Pinpoint the cell where the given text exists, returning its [X, Y] midpoint coordinate. 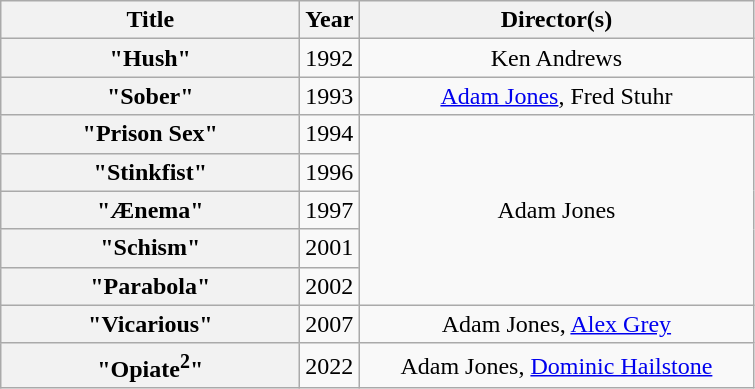
2002 [330, 286]
"Parabola" [150, 286]
Adam Jones, Fred Stuhr [556, 96]
2001 [330, 248]
1996 [330, 172]
2022 [330, 366]
"Ænema" [150, 210]
Title [150, 20]
"Hush" [150, 58]
"Sober" [150, 96]
1994 [330, 134]
Adam Jones [556, 210]
1993 [330, 96]
Adam Jones, Dominic Hailstone [556, 366]
1992 [330, 58]
"Schism" [150, 248]
Director(s) [556, 20]
"Opiate2" [150, 366]
1997 [330, 210]
Ken Andrews [556, 58]
"Stinkfist" [150, 172]
"Prison Sex" [150, 134]
Year [330, 20]
"Vicarious" [150, 324]
Adam Jones, Alex Grey [556, 324]
2007 [330, 324]
